Extract the (X, Y) coordinate from the center of the cell holding the provided text.  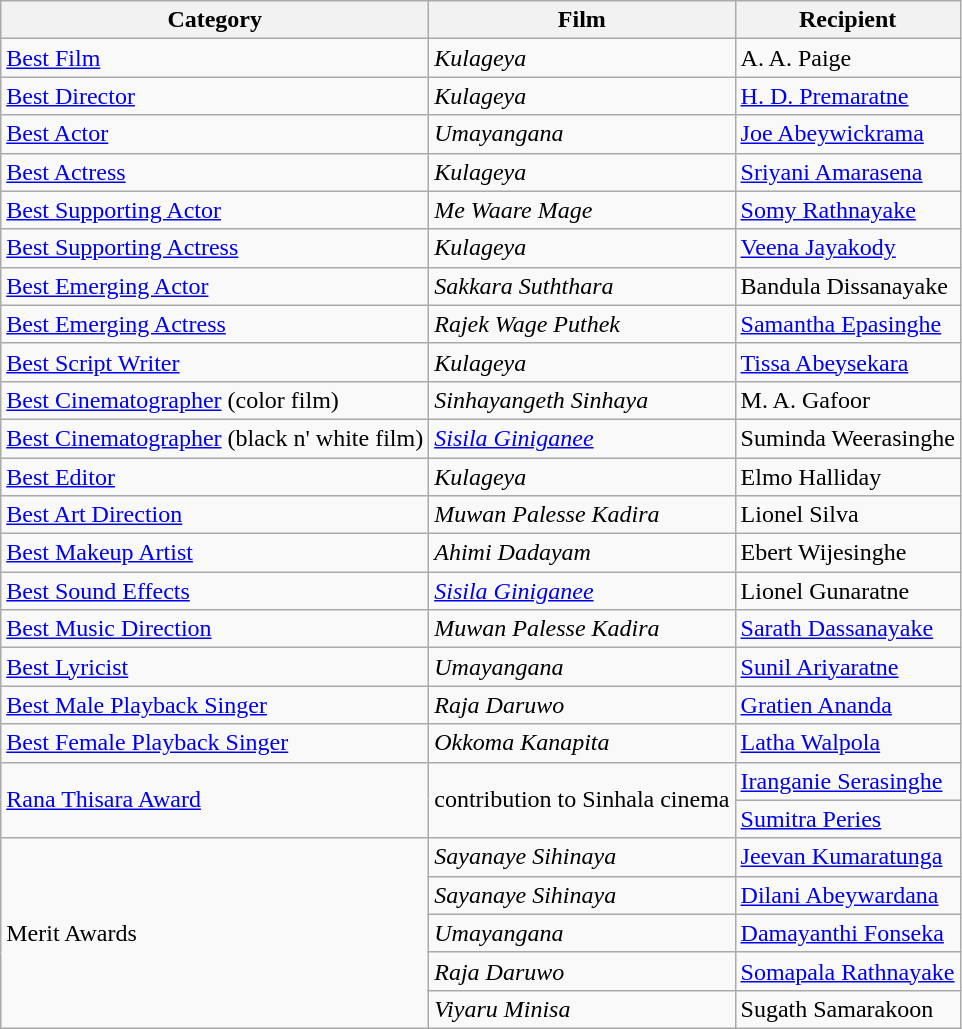
Best Cinematographer (color film) (215, 400)
Category (215, 20)
Somy Rathnayake (848, 210)
Recipient (848, 20)
Suminda Weerasinghe (848, 438)
Sugath Samarakoon (848, 1009)
Elmo Halliday (848, 477)
Film (582, 20)
Best Film (215, 58)
Best Lyricist (215, 667)
Iranganie Serasinghe (848, 781)
Rana Thisara Award (215, 800)
Best Sound Effects (215, 591)
Best Female Playback Singer (215, 743)
Best Emerging Actress (215, 324)
Samantha Epasinghe (848, 324)
Merit Awards (215, 933)
Sarath Dassanayake (848, 629)
contribution to Sinhala cinema (582, 800)
A. A. Paige (848, 58)
Ebert Wijesinghe (848, 553)
Okkoma Kanapita (582, 743)
Best Script Writer (215, 362)
Tissa Abeysekara (848, 362)
Viyaru Minisa (582, 1009)
Lionel Silva (848, 515)
Me Waare Mage (582, 210)
Dilani Abeywardana (848, 895)
Ahimi Dadayam (582, 553)
Jeevan Kumaratunga (848, 857)
Rajek Wage Puthek (582, 324)
Best Director (215, 96)
Best Supporting Actress (215, 248)
Veena Jayakody (848, 248)
Best Supporting Actor (215, 210)
Best Emerging Actor (215, 286)
H. D. Premaratne (848, 96)
Best Makeup Artist (215, 553)
Somapala Rathnayake (848, 971)
Best Cinematographer (black n' white film) (215, 438)
Best Male Playback Singer (215, 705)
Best Actress (215, 172)
Best Actor (215, 134)
Best Art Direction (215, 515)
Bandula Dissanayake (848, 286)
M. A. Gafoor (848, 400)
Gratien Ananda (848, 705)
Latha Walpola (848, 743)
Best Editor (215, 477)
Damayanthi Fonseka (848, 933)
Sumitra Peries (848, 819)
Sriyani Amarasena (848, 172)
Sinhayangeth Sinhaya (582, 400)
Sakkara Suththara (582, 286)
Joe Abeywickrama (848, 134)
Sunil Ariyaratne (848, 667)
Lionel Gunaratne (848, 591)
Best Music Direction (215, 629)
